Detect which cell encompasses the target text, then output its [x, y] center coordinate. 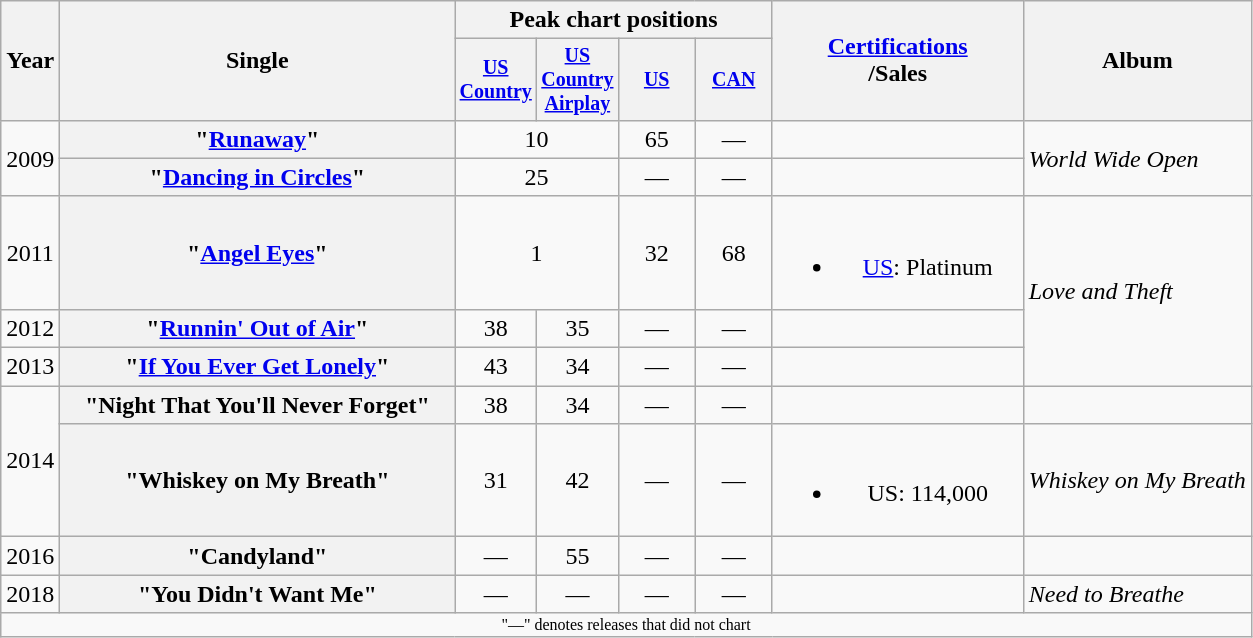
"—" denotes releases that did not chart [626, 625]
2012 [30, 328]
"If You Ever Get Lonely" [258, 367]
10 [536, 139]
25 [536, 177]
"Angel Eyes" [258, 252]
US [656, 80]
32 [656, 252]
"Runnin' Out of Air" [258, 328]
1 [536, 252]
2014 [30, 462]
43 [496, 367]
2011 [30, 252]
42 [578, 480]
"Candyland" [258, 556]
65 [656, 139]
"Runaway" [258, 139]
2018 [30, 594]
31 [496, 480]
Certifications/Sales [898, 61]
Peak chart positions [614, 20]
Love and Theft [1137, 290]
55 [578, 556]
2009 [30, 158]
Album [1137, 61]
Single [258, 61]
US Country Airplay [578, 80]
"Dancing in Circles" [258, 177]
"Night That You'll Never Forget" [258, 405]
68 [734, 252]
CAN [734, 80]
"Whiskey on My Breath" [258, 480]
Whiskey on My Breath [1137, 480]
World Wide Open [1137, 158]
2016 [30, 556]
US Country [496, 80]
US: 114,000 [898, 480]
2013 [30, 367]
35 [578, 328]
Year [30, 61]
"You Didn't Want Me" [258, 594]
US: Platinum [898, 252]
Need to Breathe [1137, 594]
